Pinpoint the cell where the given text exists, returning its [x, y] midpoint coordinate. 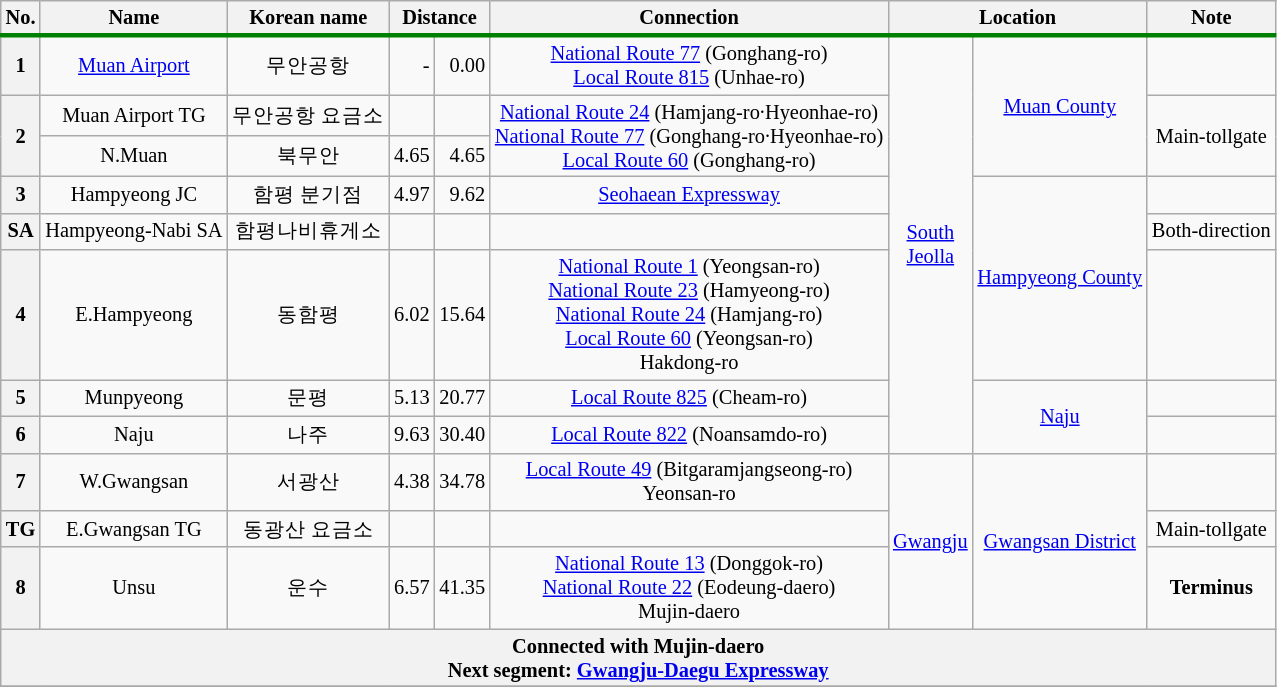
15.64 [462, 315]
National Route 13 (Donggok-ro)National Route 22 (Eodeung-daero)Mujin-daero [689, 588]
Location [1018, 18]
Hampyeong County [1060, 278]
8 [21, 588]
Seohaean Expressway [689, 194]
서광산 [308, 482]
4 [21, 315]
함평나비휴게소 [308, 232]
SA [21, 232]
Unsu [134, 588]
0.00 [462, 66]
나주 [308, 434]
동광산 요금소 [308, 528]
3 [21, 194]
Terminus [1212, 588]
4.97 [412, 194]
W.Gwangsan [134, 482]
함평 분기점 [308, 194]
7 [21, 482]
Gwangsan District [1060, 541]
운수 [308, 588]
N.Muan [134, 156]
National Route 24 (Hamjang-ro·Hyeonhae-ro)National Route 77 (Gonghang-ro·Hyeonhae-ro)Local Route 60 (Gonghang-ro) [689, 136]
2 [21, 136]
No. [21, 18]
- [412, 66]
Both-direction [1212, 232]
9.62 [462, 194]
4.38 [412, 482]
Muan County [1060, 106]
6.02 [412, 315]
Connected with Mujin-daeroNext segment: Gwangju-Daegu Expressway [638, 658]
무안공항 [308, 66]
Local Route 822 (Noansamdo-ro) [689, 434]
Gwangju [930, 541]
Connection [689, 18]
Hampyeong-Nabi SA [134, 232]
Korean name [308, 18]
Muan Airport TG [134, 116]
41.35 [462, 588]
Distance [440, 18]
South Jeolla [930, 244]
북무안 [308, 156]
9.63 [412, 434]
Local Route 825 (Cheam-ro) [689, 398]
20.77 [462, 398]
6.57 [412, 588]
E.Hampyeong [134, 315]
National Route 77 (Gonghang-ro)Local Route 815 (Unhae-ro) [689, 66]
1 [21, 66]
동함평 [308, 315]
무안공항 요금소 [308, 116]
34.78 [462, 482]
TG [21, 528]
Muan Airport [134, 66]
E.Gwangsan TG [134, 528]
30.40 [462, 434]
문평 [308, 398]
6 [21, 434]
5.13 [412, 398]
Hampyeong JC [134, 194]
National Route 1 (Yeongsan-ro)National Route 23 (Hamyeong-ro)National Route 24 (Hamjang-ro)Local Route 60 (Yeongsan-ro)Hakdong-ro [689, 315]
Local Route 49 (Bitgaramjangseong-ro)Yeonsan-ro [689, 482]
5 [21, 398]
Note [1212, 18]
Munpyeong [134, 398]
Name [134, 18]
